Find where the given text appears and provide that cell's center as [X, Y] coordinate. 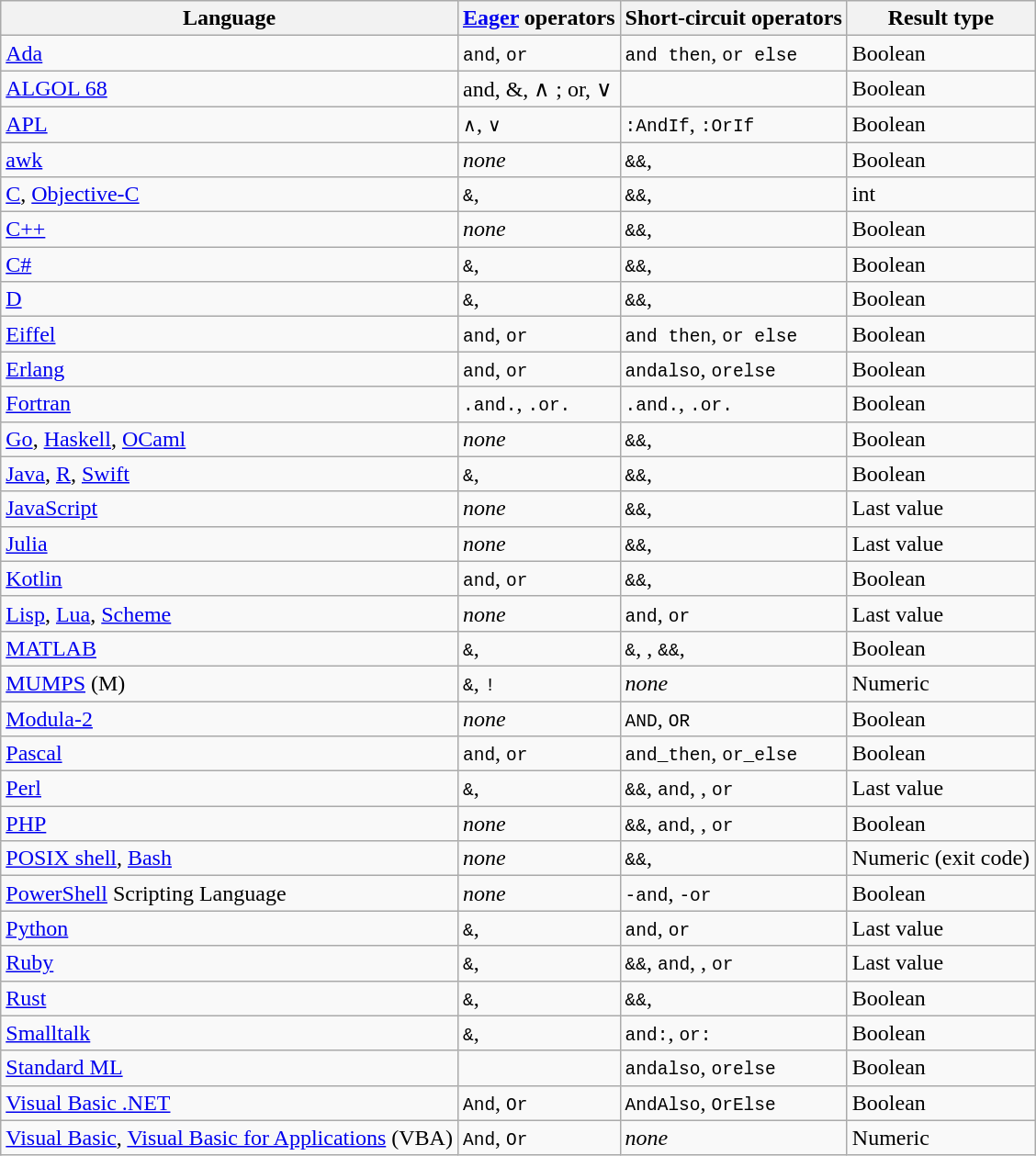
C, Objective-C [230, 195]
AndAlso, OrElse [733, 1103]
Pascal [230, 754]
Numeric (exit code) [940, 859]
&, ! [538, 683]
Perl [230, 789]
Smalltalk [230, 1033]
C# [230, 264]
ALGOL 68 [230, 89]
Lisp, Lua, Scheme [230, 613]
JavaScript [230, 509]
Erlang [230, 369]
Go, Haskell, OCaml [230, 439]
Fortran [230, 404]
PowerShell Scripting Language [230, 893]
Julia [230, 544]
MUMPS (M) [230, 683]
Standard ML [230, 1068]
Visual Basic .NET [230, 1103]
MATLAB [230, 648]
∧, ∨ [538, 124]
and, &, ∧ ; or, ∨ [538, 89]
Ada [230, 53]
Python [230, 928]
POSIX shell, Bash [230, 859]
&, , &&, [733, 648]
Java, R, Swift [230, 474]
Visual Basic, Visual Basic for Applications (VBA) [230, 1138]
PHP [230, 824]
D [230, 299]
Ruby [230, 963]
Short-circuit operators [733, 18]
AND, OR [733, 719]
APL [230, 124]
C++ [230, 230]
Result type [940, 18]
Language [230, 18]
and:, or: [733, 1033]
awk [230, 159]
Kotlin [230, 578]
Rust [230, 998]
Modula-2 [230, 719]
Eager operators [538, 18]
Eiffel [230, 334]
and_then, or_else [733, 754]
-and, -or [733, 893]
:AndIf, :OrIf [733, 124]
int [940, 195]
